Identify which cell holds the provided text, then report its [x, y] central coordinate. 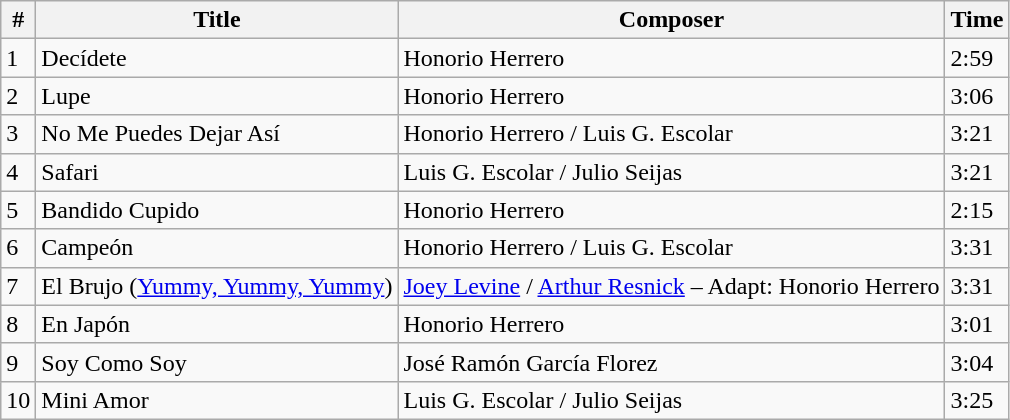
3:01 [977, 324]
5 [18, 210]
Soy Como Soy [217, 362]
10 [18, 400]
4 [18, 172]
3 [18, 134]
3:06 [977, 96]
Joey Levine / Arthur Resnick – Adapt: Honorio Herrero [672, 286]
2:15 [977, 210]
José Ramón García Florez [672, 362]
# [18, 20]
En Japón [217, 324]
Composer [672, 20]
9 [18, 362]
Bandido Cupido [217, 210]
1 [18, 58]
7 [18, 286]
3:04 [977, 362]
2 [18, 96]
Safari [217, 172]
Lupe [217, 96]
Title [217, 20]
Campeón [217, 248]
El Brujo (Yummy, Yummy, Yummy) [217, 286]
2:59 [977, 58]
6 [18, 248]
8 [18, 324]
Time [977, 20]
Decídete [217, 58]
No Me Puedes Dejar Así [217, 134]
Mini Amor [217, 400]
3:25 [977, 400]
